From the cell containing the given text, extract its center point as [x, y] coordinate. 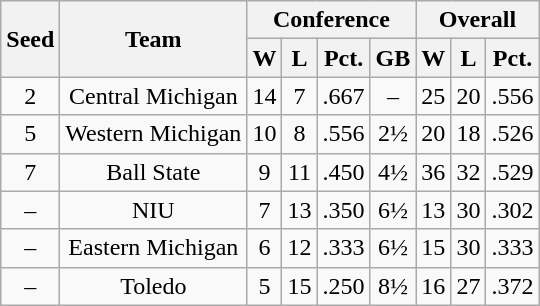
Eastern Michigan [154, 248]
18 [468, 134]
GB [393, 58]
Overall [478, 20]
Conference [332, 20]
.526 [512, 134]
27 [468, 286]
4½ [393, 172]
2 [30, 96]
Team [154, 39]
.350 [344, 210]
16 [434, 286]
6 [264, 248]
2½ [393, 134]
8½ [393, 286]
14 [264, 96]
Ball State [154, 172]
.450 [344, 172]
Central Michigan [154, 96]
.372 [512, 286]
36 [434, 172]
9 [264, 172]
.302 [512, 210]
Toledo [154, 286]
NIU [154, 210]
12 [300, 248]
.667 [344, 96]
Western Michigan [154, 134]
Seed [30, 39]
25 [434, 96]
.250 [344, 286]
32 [468, 172]
11 [300, 172]
8 [300, 134]
.529 [512, 172]
10 [264, 134]
